Scan for the cell matching the given text and deliver its [x, y] coordinate at center. 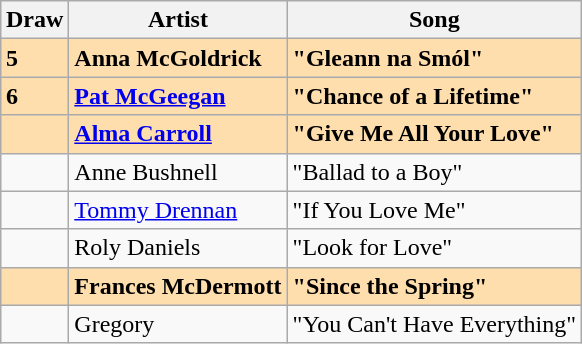
Anna McGoldrick [178, 58]
Song [434, 20]
Anne Bushnell [178, 172]
"Look for Love" [434, 248]
6 [34, 96]
"Since the Spring" [434, 286]
Frances McDermott [178, 286]
5 [34, 58]
Tommy Drennan [178, 210]
"Chance of a Lifetime" [434, 96]
"Ballad to a Boy" [434, 172]
"Gleann na Smól" [434, 58]
Alma Carroll [178, 134]
"Give Me All Your Love" [434, 134]
Draw [34, 20]
"If You Love Me" [434, 210]
Roly Daniels [178, 248]
Pat McGeegan [178, 96]
Artist [178, 20]
Gregory [178, 324]
"You Can't Have Everything" [434, 324]
